Locate the cell with the specified text and output its (X, Y) center coordinate. 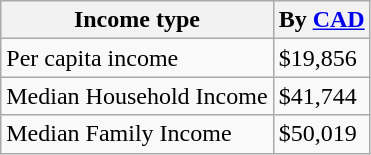
$50,019 (322, 134)
Per capita income (137, 58)
$41,744 (322, 96)
Income type (137, 20)
$19,856 (322, 58)
Median Household Income (137, 96)
Median Family Income (137, 134)
By CAD (322, 20)
